Return (X, Y) of the center of cell containing provided text 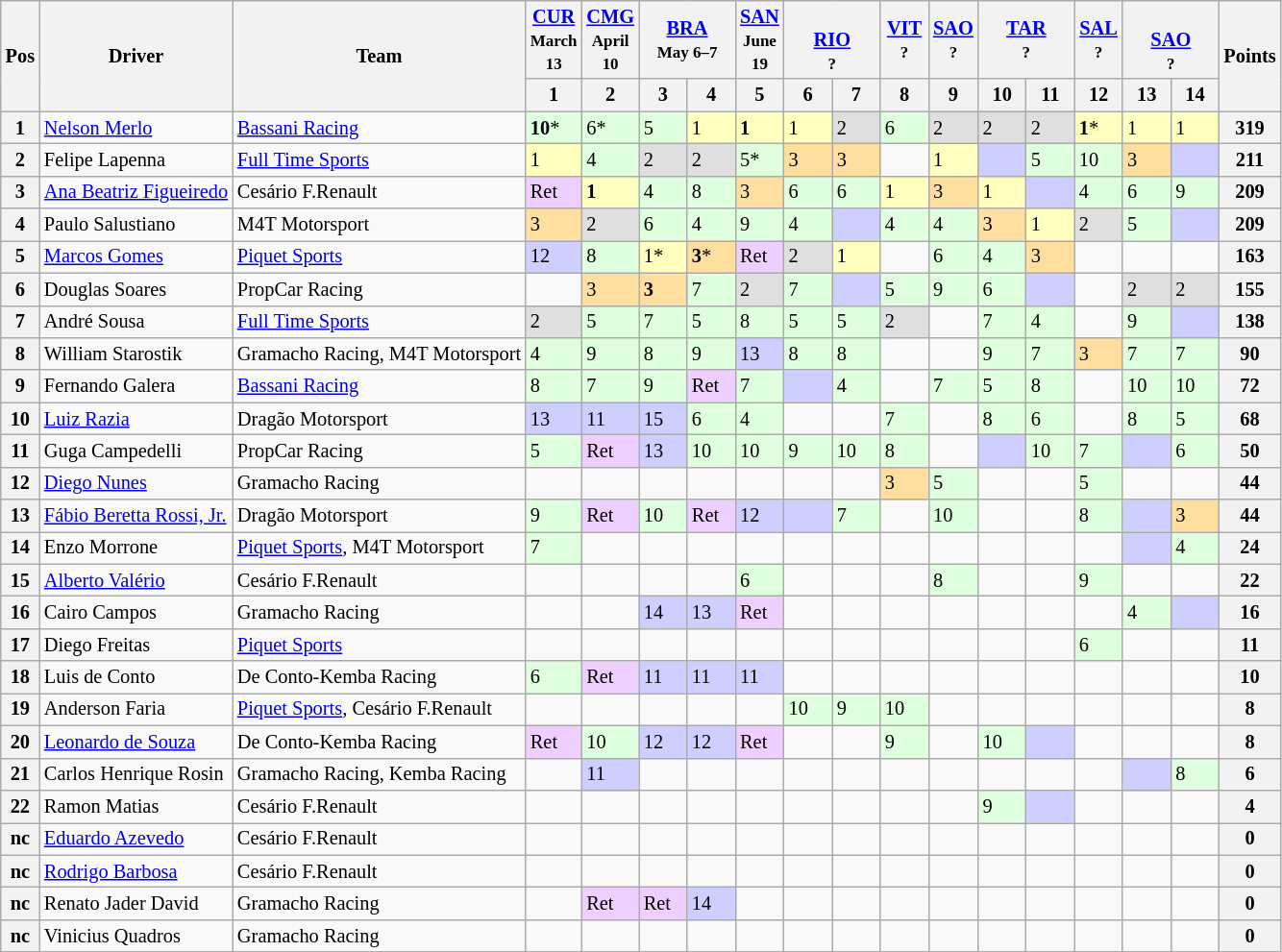
André Sousa (136, 322)
M4T Motorsport (379, 225)
Rodrigo Barbosa (136, 871)
90 (1249, 354)
Team (379, 56)
CURMarch 13 (554, 39)
Diego Freitas (136, 645)
Eduardo Azevedo (136, 839)
Cairo Campos (136, 612)
Piquet Sports, Cesário F.Renault (379, 709)
Douglas Soares (136, 289)
VIT? (904, 39)
Luis de Conto (136, 677)
Enzo Morrone (136, 548)
Renato Jader David (136, 903)
Alberto Valério (136, 580)
138 (1249, 322)
Marcos Gomes (136, 256)
Piquet Sports, M4T Motorsport (379, 548)
Ramon Matias (136, 806)
20 (20, 742)
Vinicius Quadros (136, 936)
William Starostik (136, 354)
Felipe Lapenna (136, 159)
Gramacho Racing, Kemba Racing (379, 774)
RIO? (832, 39)
Driver (136, 56)
Carlos Henrique Rosin (136, 774)
10* (554, 128)
3* (711, 256)
TAR? (1026, 39)
Points (1249, 56)
5* (759, 159)
SANJune 19 (759, 39)
Paulo Salustiano (136, 225)
18 (20, 677)
24 (1249, 548)
Gramacho Racing, M4T Motorsport (379, 354)
319 (1249, 128)
21 (20, 774)
BRAMay 6–7 (687, 39)
6* (610, 128)
SAL? (1098, 39)
Guga Campedelli (136, 451)
Anderson Faria (136, 709)
Diego Nunes (136, 483)
Leonardo de Souza (136, 742)
CMGApril 10 (610, 39)
Ana Beatriz Figueiredo (136, 192)
155 (1249, 289)
68 (1249, 419)
163 (1249, 256)
Luiz Razia (136, 419)
17 (20, 645)
50 (1249, 451)
19 (20, 709)
Nelson Merlo (136, 128)
72 (1249, 386)
Fernando Galera (136, 386)
Pos (20, 56)
Fábio Beretta Rossi, Jr. (136, 516)
211 (1249, 159)
